Return the (x, y) coordinate for the center point of the cell that contains the specified text.  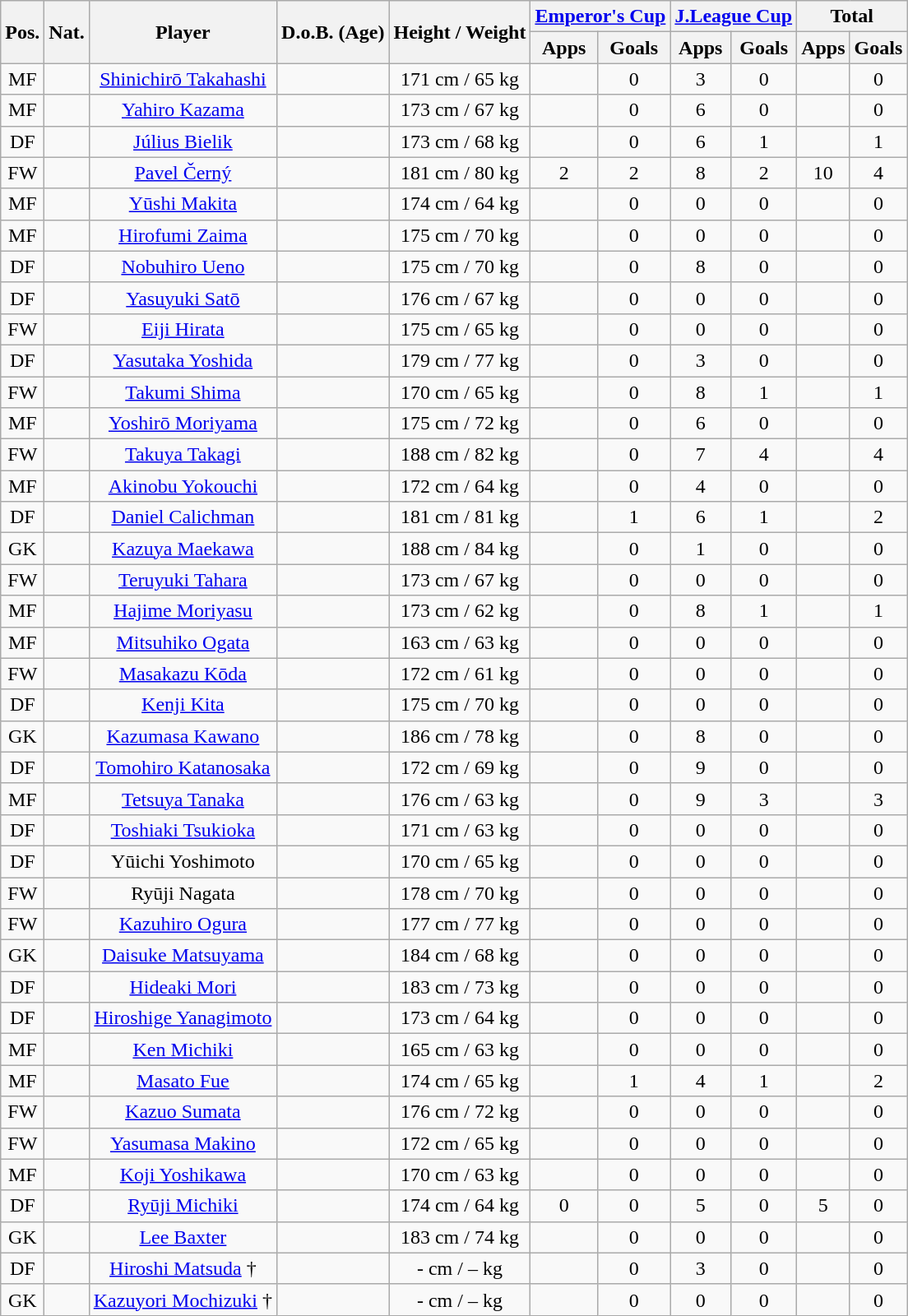
D.o.B. (Age) (333, 32)
173 cm / 62 kg (460, 611)
176 cm / 63 kg (460, 799)
171 cm / 65 kg (460, 79)
186 cm / 78 kg (460, 736)
7 (701, 455)
172 cm / 61 kg (460, 674)
Nat. (67, 32)
Hajime Moriyasu (183, 611)
Yasutaka Yoshida (183, 360)
172 cm / 65 kg (460, 1143)
Lee Baxter (183, 1237)
Tetsuya Tanaka (183, 799)
Masato Fue (183, 1081)
183 cm / 74 kg (460, 1237)
181 cm / 80 kg (460, 173)
Takumi Shima (183, 392)
Teruyuki Tahara (183, 580)
188 cm / 84 kg (460, 549)
Kazuyori Mochizuki † (183, 1300)
Hiroshi Matsuda † (183, 1268)
Koji Yoshikawa (183, 1175)
188 cm / 82 kg (460, 455)
175 cm / 72 kg (460, 424)
Kazuo Sumata (183, 1112)
173 cm / 68 kg (460, 141)
173 cm / 64 kg (460, 1018)
Tomohiro Katanosaka (183, 767)
179 cm / 77 kg (460, 360)
Masakazu Kōda (183, 674)
Yasuyuki Satō (183, 298)
178 cm / 70 kg (460, 892)
163 cm / 63 kg (460, 642)
Ryūji Nagata (183, 892)
Mitsuhiko Ogata (183, 642)
Yahiro Kazama (183, 110)
Ryūji Michiki (183, 1206)
172 cm / 69 kg (460, 767)
Hiroshige Yanagimoto (183, 1018)
Pavel Černý (183, 173)
10 (823, 173)
184 cm / 68 kg (460, 956)
Kazuya Maekawa (183, 549)
Eiji Hirata (183, 329)
181 cm / 81 kg (460, 517)
Total (852, 16)
176 cm / 67 kg (460, 298)
171 cm / 63 kg (460, 830)
J.League Cup (734, 16)
Pos. (23, 32)
170 cm / 63 kg (460, 1175)
Nobuhiro Ueno (183, 266)
174 cm / 65 kg (460, 1081)
Kenji Kita (183, 705)
Toshiaki Tsukioka (183, 830)
Ken Michiki (183, 1050)
Shinichirō Takahashi (183, 79)
Emperor's Cup (600, 16)
Yasumasa Makino (183, 1143)
172 cm / 64 kg (460, 486)
177 cm / 77 kg (460, 924)
Yūshi Makita (183, 204)
Július Bielik (183, 141)
Height / Weight (460, 32)
Yūichi Yoshimoto (183, 861)
Akinobu Yokouchi (183, 486)
Kazuhiro Ogura (183, 924)
Kazumasa Kawano (183, 736)
Hideaki Mori (183, 987)
175 cm / 65 kg (460, 329)
176 cm / 72 kg (460, 1112)
Hirofumi Zaima (183, 235)
Takuya Takagi (183, 455)
Yoshirō Moriyama (183, 424)
Player (183, 32)
183 cm / 73 kg (460, 987)
Daniel Calichman (183, 517)
Daisuke Matsuyama (183, 956)
165 cm / 63 kg (460, 1050)
